Locate the cell with the specified text and output its (X, Y) center coordinate. 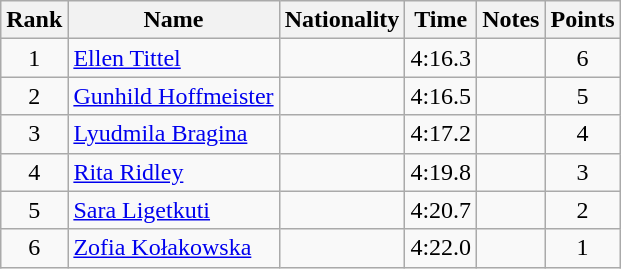
Notes (511, 20)
Gunhild Hoffmeister (174, 96)
4:17.2 (441, 134)
Rank (34, 20)
Points (582, 20)
4:20.7 (441, 210)
4:16.3 (441, 58)
Zofia Kołakowska (174, 248)
Lyudmila Bragina (174, 134)
Rita Ridley (174, 172)
4:16.5 (441, 96)
4:22.0 (441, 248)
Time (441, 20)
Ellen Tittel (174, 58)
Name (174, 20)
4:19.8 (441, 172)
Sara Ligetkuti (174, 210)
Nationality (342, 20)
